For the text-containing cell, return its midpoint in (X, Y) coordinate format. 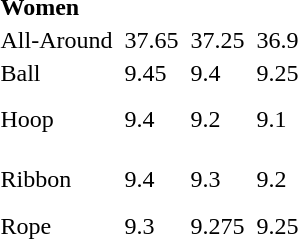
9.3 (218, 180)
9.2 (218, 120)
37.25 (218, 40)
37.65 (152, 40)
9.45 (152, 73)
